Extract the [x, y] coordinate from the center of the cell holding the provided text.  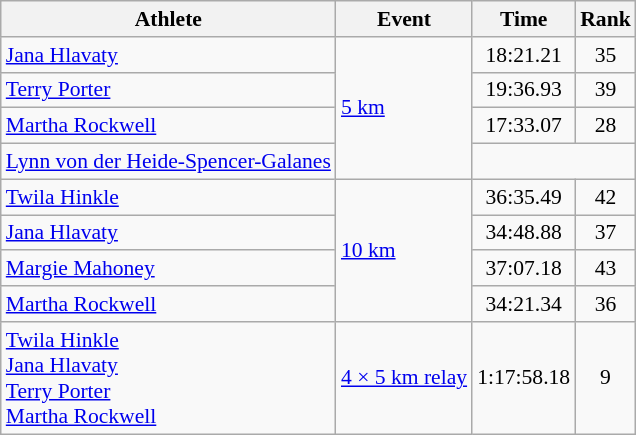
10 km [404, 250]
42 [606, 197]
39 [606, 90]
Terry Porter [168, 90]
36:35.49 [524, 197]
Twila Hinkle [168, 197]
19:36.93 [524, 90]
Rank [606, 19]
5 km [404, 108]
35 [606, 55]
Time [524, 19]
9 [606, 378]
43 [606, 269]
4 × 5 km relay [404, 378]
18:21.21 [524, 55]
Lynn von der Heide-Spencer-Galanes [168, 162]
17:33.07 [524, 126]
Twila HinkleJana HlavatyTerry PorterMartha Rockwell [168, 378]
Event [404, 19]
28 [606, 126]
1:17:58.18 [524, 378]
36 [606, 304]
Athlete [168, 19]
34:48.88 [524, 233]
Margie Mahoney [168, 269]
37 [606, 233]
37:07.18 [524, 269]
34:21.34 [524, 304]
